For the text-containing cell, return its midpoint in (X, Y) coordinate format. 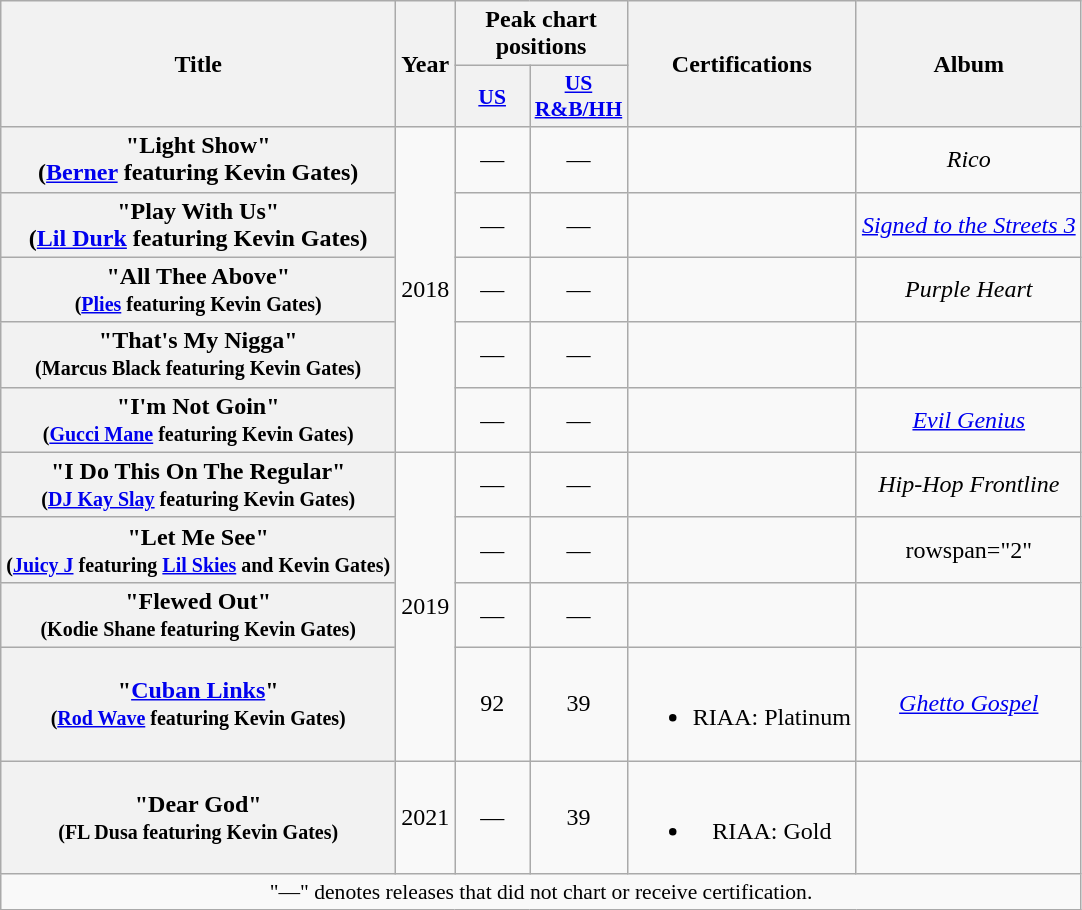
RIAA: Gold (742, 816)
"Light Show"(Berner featuring Kevin Gates) (198, 160)
RIAA: Platinum (742, 704)
2019 (426, 606)
"I Do This On The Regular"(DJ Kay Slay featuring Kevin Gates) (198, 484)
"Cuban Links"(Rod Wave featuring Kevin Gates) (198, 704)
Album (968, 64)
rowspan="2" (968, 550)
Purple Heart (968, 290)
2018 (426, 290)
"Dear God"(FL Dusa featuring Kevin Gates) (198, 816)
2021 (426, 816)
Ghetto Gospel (968, 704)
Rico (968, 160)
Signed to the Streets 3 (968, 224)
"That's My Nigga"(Marcus Black featuring Kevin Gates) (198, 354)
"All Thee Above"(Plies featuring Kevin Gates) (198, 290)
92 (492, 704)
"—" denotes releases that did not chart or receive certification. (541, 892)
Title (198, 64)
Evil Genius (968, 420)
Hip-Hop Frontline (968, 484)
USR&B/HH (579, 96)
US (492, 96)
Certifications (742, 64)
"I'm Not Goin"(Gucci Mane featuring Kevin Gates) (198, 420)
"Let Me See"(Juicy J featuring Lil Skies and Kevin Gates) (198, 550)
"Flewed Out"(Kodie Shane featuring Kevin Gates) (198, 614)
Year (426, 64)
Peak chart positions (542, 34)
"Play With Us"(Lil Durk featuring Kevin Gates) (198, 224)
